Detect which cell encompasses the target text, then output its [x, y] center coordinate. 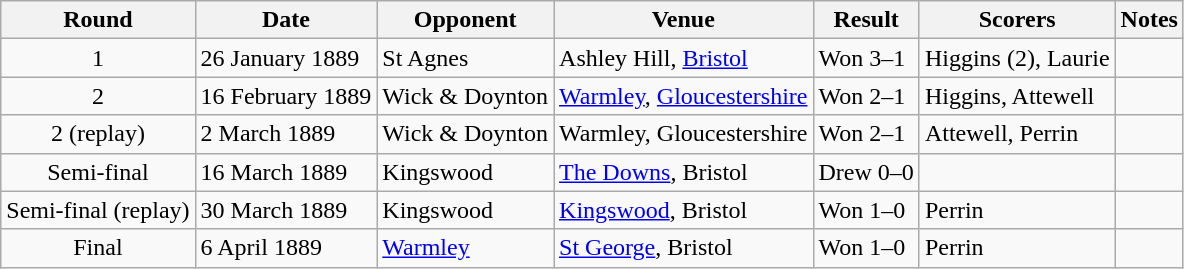
Round [98, 20]
Opponent [466, 20]
Ashley Hill, Bristol [684, 58]
6 April 1889 [286, 248]
26 January 1889 [286, 58]
16 February 1889 [286, 96]
Notes [1149, 20]
Kingswood, Bristol [684, 210]
2 March 1889 [286, 134]
The Downs, Bristol [684, 172]
Result [866, 20]
St George, Bristol [684, 248]
Attewell, Perrin [1017, 134]
Scorers [1017, 20]
16 March 1889 [286, 172]
1 [98, 58]
Higgins, Attewell [1017, 96]
Semi-final (replay) [98, 210]
Warmley [466, 248]
Higgins (2), Laurie [1017, 58]
Drew 0–0 [866, 172]
Final [98, 248]
Won 3–1 [866, 58]
Venue [684, 20]
2 (replay) [98, 134]
2 [98, 96]
Semi-final [98, 172]
Date [286, 20]
St Agnes [466, 58]
30 March 1889 [286, 210]
